Scan for the cell matching the given text and deliver its [x, y] coordinate at center. 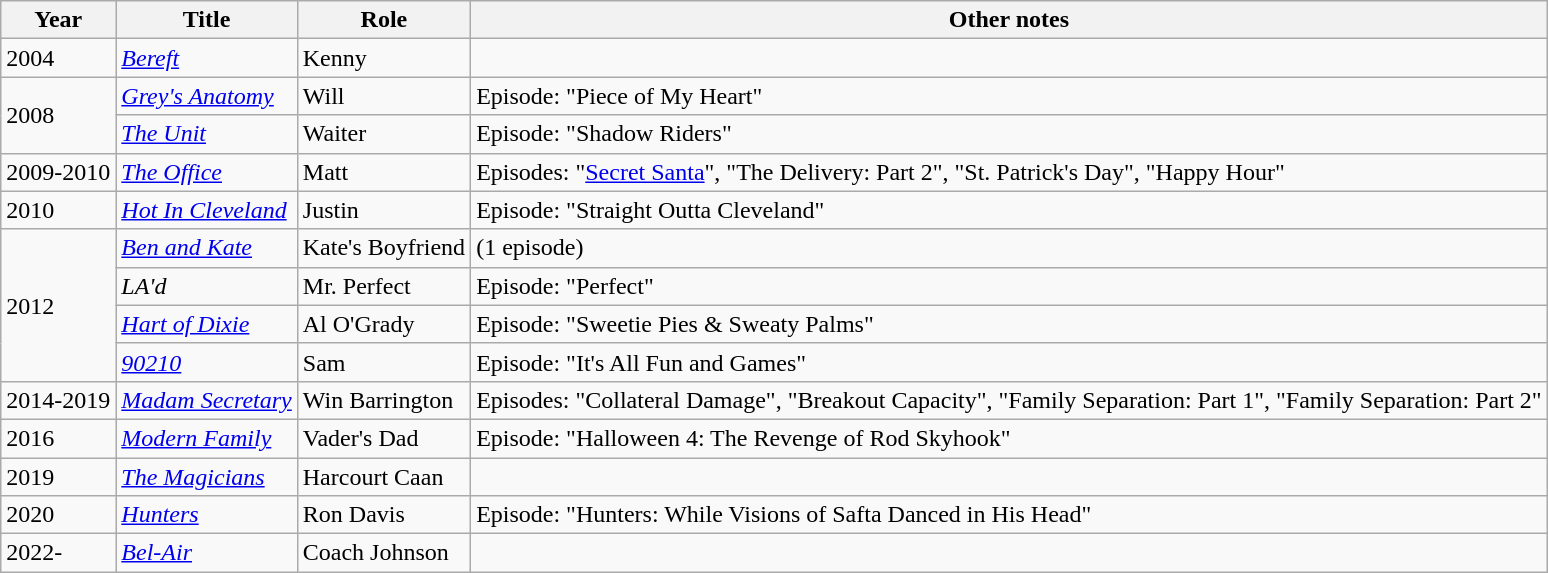
(1 episode) [1010, 248]
Episode: "Shadow Riders" [1010, 134]
2022- [58, 553]
2010 [58, 210]
Episodes: "Secret Santa", "The Delivery: Part 2", "St. Patrick's Day", "Happy Hour" [1010, 172]
Coach Johnson [384, 553]
Episode: "Sweetie Pies & Sweaty Palms" [1010, 324]
Grey's Anatomy [206, 96]
Hart of Dixie [206, 324]
Bereft [206, 58]
Will [384, 96]
The Office [206, 172]
Episode: "Hunters: While Visions of Safta Danced in His Head" [1010, 515]
Kenny [384, 58]
The Unit [206, 134]
Episode: "Straight Outta Cleveland" [1010, 210]
Bel-Air [206, 553]
Mr. Perfect [384, 286]
2014-2019 [58, 400]
2009-2010 [58, 172]
2016 [58, 438]
Year [58, 20]
Episodes: "Collateral Damage", "Breakout Capacity", "Family Separation: Part 1", "Family Separation: Part 2" [1010, 400]
Harcourt Caan [384, 477]
Matt [384, 172]
Madam Secretary [206, 400]
Justin [384, 210]
LA'd [206, 286]
Win Barrington [384, 400]
Episode: "Halloween 4: The Revenge of Rod Skyhook" [1010, 438]
Role [384, 20]
Kate's Boyfriend [384, 248]
Other notes [1010, 20]
2004 [58, 58]
Sam [384, 362]
2012 [58, 305]
Episode: "Piece of My Heart" [1010, 96]
90210 [206, 362]
Al O'Grady [384, 324]
2019 [58, 477]
Hot In Cleveland [206, 210]
Modern Family [206, 438]
Ron Davis [384, 515]
Episode: "It's All Fun and Games" [1010, 362]
2008 [58, 115]
The Magicians [206, 477]
Hunters [206, 515]
Waiter [384, 134]
2020 [58, 515]
Ben and Kate [206, 248]
Episode: "Perfect" [1010, 286]
Vader's Dad [384, 438]
Title [206, 20]
